For the text-containing cell, return its midpoint in (x, y) coordinate format. 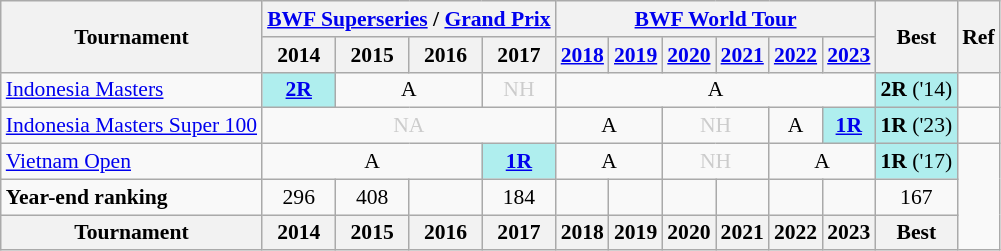
2R ('14) (916, 90)
408 (372, 197)
NA (409, 126)
Vietnam Open (132, 162)
Year-end ranking (132, 197)
Ref (978, 36)
Indonesia Masters (132, 90)
BWF World Tour (716, 19)
BWF Superseries / Grand Prix (409, 19)
296 (298, 197)
1R ('17) (916, 162)
167 (916, 197)
Indonesia Masters Super 100 (132, 126)
184 (518, 197)
2R (298, 90)
1R ('23) (916, 126)
